Detect which cell encompasses the target text, then output its [X, Y] center coordinate. 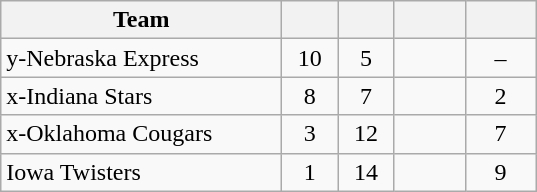
x-Oklahoma Cougars [142, 134]
10 [310, 58]
2 [500, 96]
5 [366, 58]
1 [310, 172]
14 [366, 172]
Team [142, 20]
– [500, 58]
Iowa Twisters [142, 172]
12 [366, 134]
x-Indiana Stars [142, 96]
9 [500, 172]
y-Nebraska Express [142, 58]
8 [310, 96]
3 [310, 134]
